Search for the cell housing the specified text and yield its (X, Y) center coordinate. 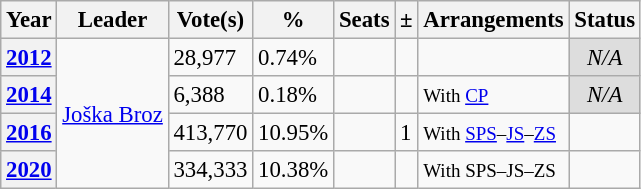
10.38% (294, 170)
Year (29, 20)
Status (604, 20)
2012 (29, 58)
0.74% (294, 58)
10.95% (294, 133)
Leader (112, 20)
Joška Broz (112, 114)
28,977 (210, 58)
2016 (29, 133)
413,770 (210, 133)
2014 (29, 95)
334,333 (210, 170)
2020 (29, 170)
± (406, 20)
0.18% (294, 95)
With CP (494, 95)
% (294, 20)
1 (406, 133)
6,388 (210, 95)
Vote(s) (210, 20)
Arrangements (494, 20)
Seats (364, 20)
